Locate the cell with the specified text and output its [x, y] center coordinate. 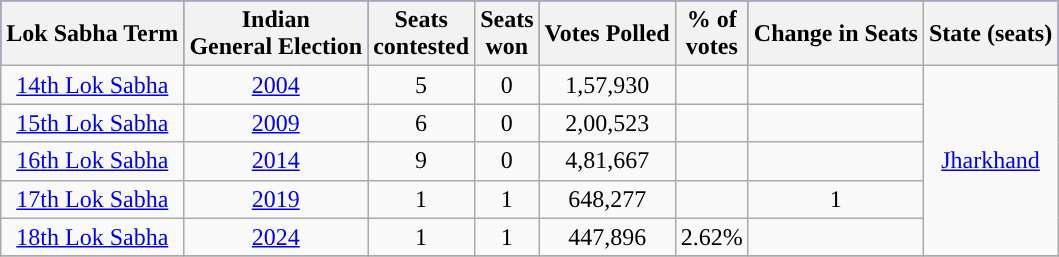
17th Lok Sabha [92, 199]
5 [422, 85]
Lok Sabha Term [92, 34]
Change in Seats [836, 34]
2.62% [712, 237]
Seatscontested [422, 34]
2004 [276, 85]
15th Lok Sabha [92, 123]
2024 [276, 237]
4,81,667 [607, 161]
447,896 [607, 237]
Jharkhand [990, 161]
1,57,930 [607, 85]
Votes Polled [607, 34]
IndianGeneral Election [276, 34]
2019 [276, 199]
648,277 [607, 199]
16th Lok Sabha [92, 161]
% of votes [712, 34]
14th Lok Sabha [92, 85]
2014 [276, 161]
2009 [276, 123]
6 [422, 123]
9 [422, 161]
2,00,523 [607, 123]
State (seats) [990, 34]
Seatswon [507, 34]
18th Lok Sabha [92, 237]
